Identify which cell holds the provided text, then report its [x, y] central coordinate. 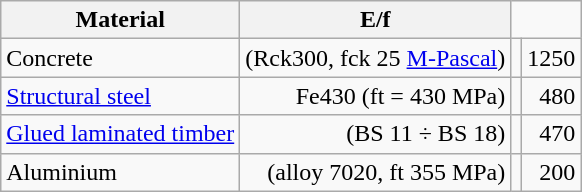
Aluminium [120, 172]
200 [552, 172]
Fe430 (ft = 430 MPa) [376, 96]
480 [552, 96]
Glued laminated timber [120, 134]
(BS 11 ÷ BS 18) [376, 134]
Material [120, 20]
470 [552, 134]
(Rck300, fck 25 M-Pascal) [376, 58]
(alloy 7020, ft 355 MPa) [376, 172]
Concrete [120, 58]
E/f [376, 20]
1250 [552, 58]
Structural steel [120, 96]
